Capture the cell that displays the provided text and extract its [X, Y] central coordinate. 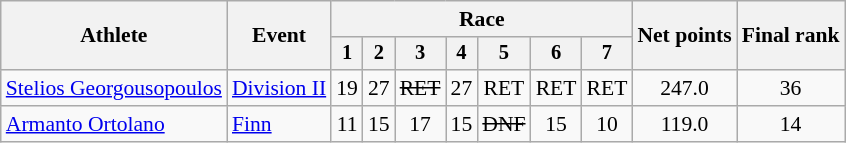
1 [347, 54]
Division II [279, 88]
2 [379, 54]
119.0 [684, 124]
11 [347, 124]
Stelios Georgousopoulos [114, 88]
Finn [279, 124]
Final rank [791, 36]
4 [462, 54]
Athlete [114, 36]
Race [482, 19]
Event [279, 36]
Armanto Ortolano [114, 124]
DNF [504, 124]
3 [420, 54]
36 [791, 88]
10 [606, 124]
5 [504, 54]
17 [420, 124]
247.0 [684, 88]
19 [347, 88]
14 [791, 124]
6 [556, 54]
7 [606, 54]
Net points [684, 36]
